Find where the given text appears and provide that cell's center as [X, Y] coordinate. 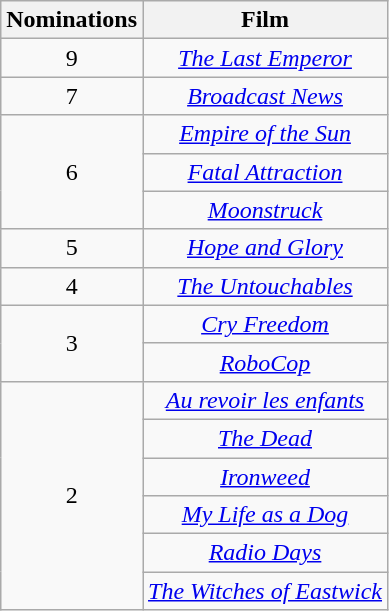
2 [72, 495]
Broadcast News [264, 96]
Ironweed [264, 477]
Empire of the Sun [264, 134]
Radio Days [264, 553]
9 [72, 58]
7 [72, 96]
3 [72, 343]
Cry Freedom [264, 324]
5 [72, 248]
The Last Emperor [264, 58]
Nominations [72, 20]
Film [264, 20]
My Life as a Dog [264, 515]
The Dead [264, 438]
Moonstruck [264, 210]
The Witches of Eastwick [264, 591]
Hope and Glory [264, 248]
4 [72, 286]
Au revoir les enfants [264, 400]
The Untouchables [264, 286]
6 [72, 172]
Fatal Attraction [264, 172]
RoboCop [264, 362]
